Capture the cell that displays the provided text and extract its (x, y) central coordinate. 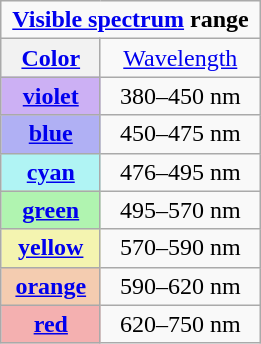
red (50, 324)
570–590 nm (180, 248)
blue (50, 134)
green (50, 210)
476–495 nm (180, 172)
495–570 nm (180, 210)
Wavelength (180, 58)
orange (50, 286)
380–450 nm (180, 96)
590–620 nm (180, 286)
cyan (50, 172)
Visible spectrum range (130, 20)
violet (50, 96)
Color (50, 58)
620–750 nm (180, 324)
yellow (50, 248)
450–475 nm (180, 134)
